From the cell containing the given text, extract its center point as [x, y] coordinate. 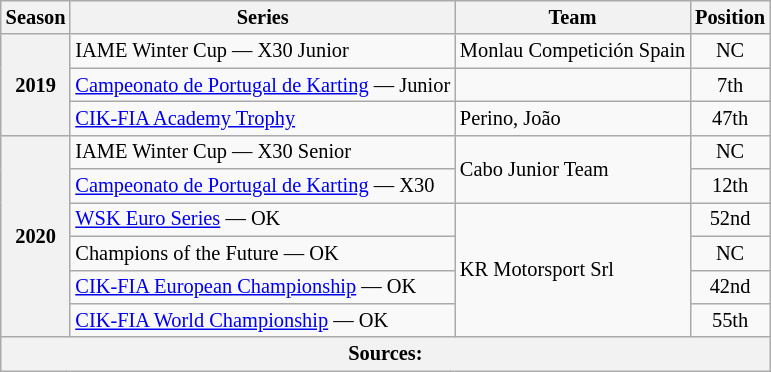
Series [262, 17]
CIK-FIA Academy Trophy [262, 118]
Position [730, 17]
42nd [730, 287]
Sources: [386, 354]
Champions of the Future — OK [262, 253]
47th [730, 118]
Campeonato de Portugal de Karting — X30 [262, 186]
IAME Winter Cup — X30 Junior [262, 51]
Perino, João [572, 118]
CIK-FIA World Championship — OK [262, 320]
Monlau Competición Spain [572, 51]
2020 [36, 236]
Season [36, 17]
WSK Euro Series — OK [262, 219]
55th [730, 320]
52nd [730, 219]
IAME Winter Cup — X30 Senior [262, 152]
KR Motorsport Srl [572, 270]
Cabo Junior Team [572, 168]
Team [572, 17]
12th [730, 186]
Campeonato de Portugal de Karting — Junior [262, 85]
CIK-FIA European Championship — OK [262, 287]
2019 [36, 84]
7th [730, 85]
